Locate the cell with the specified text and output its (x, y) center coordinate. 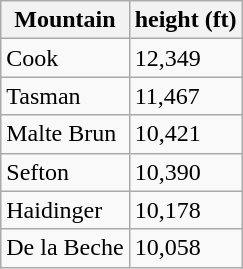
Cook (65, 58)
Malte Brun (65, 134)
De la Beche (65, 248)
10,058 (186, 248)
Haidinger (65, 210)
10,178 (186, 210)
height (ft) (186, 20)
10,421 (186, 134)
Tasman (65, 96)
12,349 (186, 58)
Sefton (65, 172)
10,390 (186, 172)
Mountain (65, 20)
11,467 (186, 96)
